Identify which cell holds the provided text, then report its [X, Y] central coordinate. 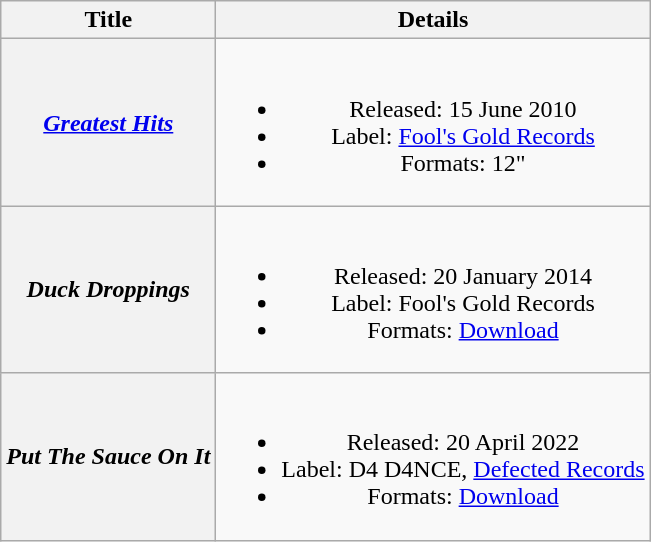
Released: 20 April 2022Label: D4 D4NCE, Defected RecordsFormats: Download [433, 456]
Details [433, 20]
Duck Droppings [108, 290]
Released: 15 June 2010Label: Fool's Gold RecordsFormats: 12" [433, 122]
Title [108, 20]
Put The Sauce On It [108, 456]
Released: 20 January 2014Label: Fool's Gold RecordsFormats: Download [433, 290]
Greatest Hits [108, 122]
